Find where the given text appears and provide that cell's center as [X, Y] coordinate. 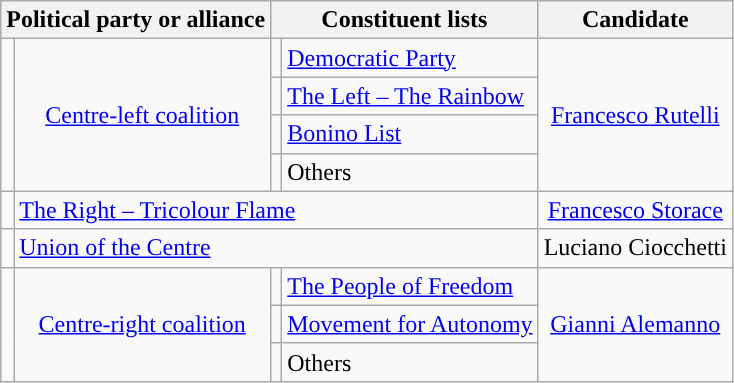
The Left – The Rainbow [410, 96]
Luciano Ciocchetti [635, 248]
Democratic Party [410, 58]
Francesco Rutelli [635, 115]
Political party or alliance [136, 20]
Francesco Storace [635, 210]
The Right – Tricolour Flame [276, 210]
Gianni Alemanno [635, 324]
Candidate [635, 20]
The People of Freedom [410, 286]
Constituent lists [404, 20]
Union of the Centre [276, 248]
Centre-left coalition [142, 115]
Bonino List [410, 134]
Movement for Autonomy [410, 324]
Centre-right coalition [142, 324]
